Find where the given text appears and provide that cell's center as (X, Y) coordinate. 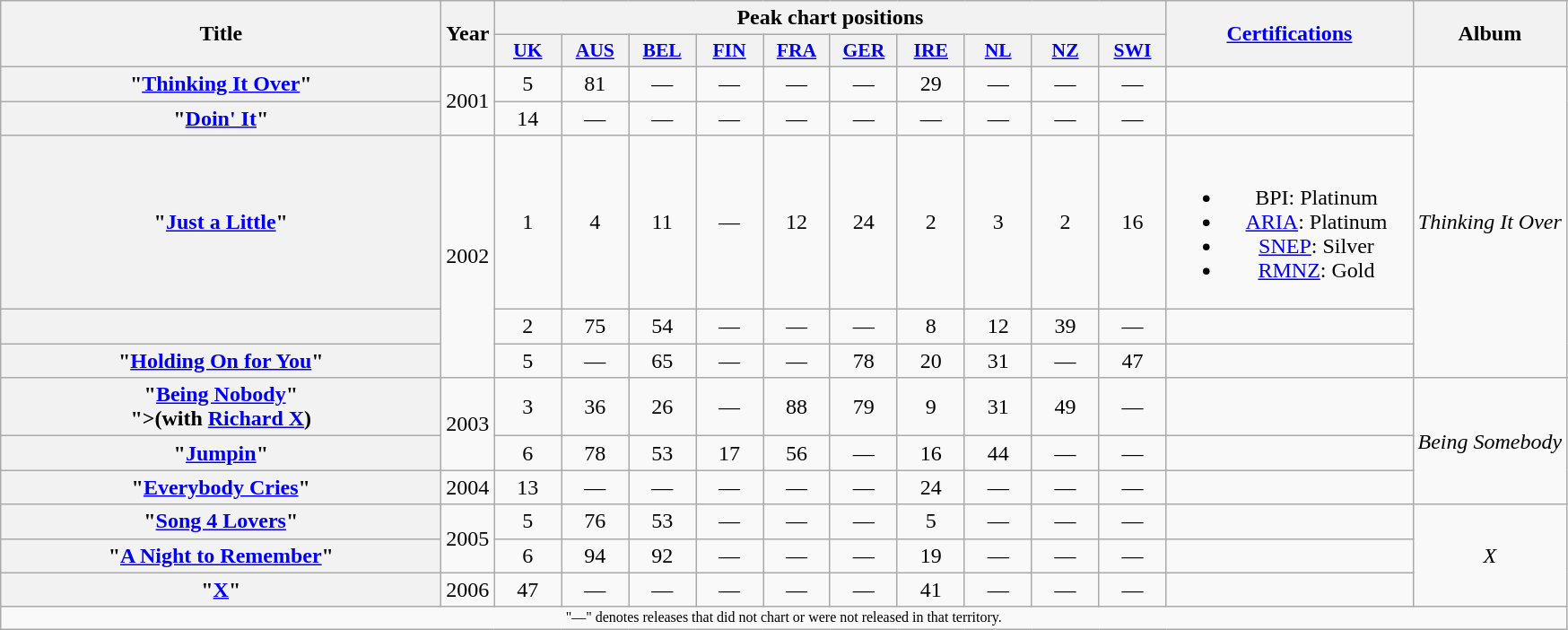
65 (662, 361)
17 (730, 453)
56 (797, 453)
BPI: PlatinumARIA: PlatinumSNEP: SilverRMNZ: Gold (1290, 223)
2003 (468, 424)
UK (527, 51)
AUS (596, 51)
11 (662, 223)
Peak chart positions (831, 18)
2004 (468, 487)
2005 (468, 538)
"Doin' It" (221, 118)
NZ (1066, 51)
44 (997, 453)
GER (863, 51)
54 (662, 327)
"X" (221, 590)
Album (1490, 34)
1 (527, 223)
26 (662, 407)
14 (527, 118)
Being Somebody (1490, 442)
"Thinking It Over" (221, 83)
19 (931, 556)
2001 (468, 101)
FIN (730, 51)
79 (863, 407)
9 (931, 407)
88 (797, 407)
76 (596, 521)
"A Night to Remember" (221, 556)
20 (931, 361)
Year (468, 34)
81 (596, 83)
IRE (931, 51)
39 (1066, 327)
"Holding On for You" (221, 361)
"Song 4 Lovers" (221, 521)
92 (662, 556)
Certifications (1290, 34)
13 (527, 487)
2002 (468, 257)
"Everybody Cries" (221, 487)
"Just a Little" (221, 223)
4 (596, 223)
X (1490, 556)
8 (931, 327)
75 (596, 327)
"Being Nobody"">(with Richard X) (221, 407)
"Jumpin" (221, 453)
FRA (797, 51)
41 (931, 590)
NL (997, 51)
BEL (662, 51)
Title (221, 34)
49 (1066, 407)
Thinking It Over (1490, 222)
"—" denotes releases that did not chart or were not released in that territory. (784, 617)
2006 (468, 590)
29 (931, 83)
94 (596, 556)
SWI (1132, 51)
36 (596, 407)
